Locate the cell with the specified text and output its (x, y) center coordinate. 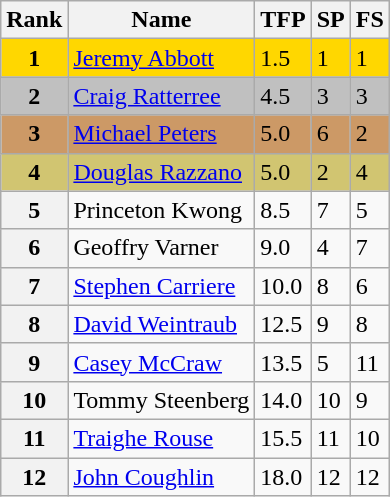
Princeton Kwong (162, 210)
Jeremy Abbott (162, 58)
Michael Peters (162, 134)
13.5 (283, 362)
12.5 (283, 324)
David Weintraub (162, 324)
Name (162, 20)
18.0 (283, 477)
15.5 (283, 438)
Stephen Carriere (162, 286)
Douglas Razzano (162, 172)
1.5 (283, 58)
8.5 (283, 210)
Geoffry Varner (162, 248)
14.0 (283, 400)
9.0 (283, 248)
Tommy Steenberg (162, 400)
TFP (283, 20)
SP (330, 20)
Traighe Rouse (162, 438)
John Coughlin (162, 477)
Rank (34, 20)
FS (370, 20)
Casey McCraw (162, 362)
Craig Ratterree (162, 96)
4.5 (283, 96)
10.0 (283, 286)
